Determine the (x, y) coordinate at the center of the cell enclosing the given text.  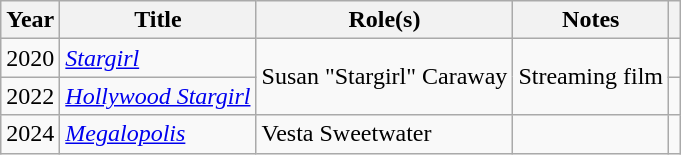
Title (158, 20)
Stargirl (158, 58)
Notes (591, 20)
Megalopolis (158, 134)
Streaming film (591, 77)
Year (30, 20)
Susan "Stargirl" Caraway (384, 77)
Hollywood Stargirl (158, 96)
2020 (30, 58)
Role(s) (384, 20)
2024 (30, 134)
2022 (30, 96)
Vesta Sweetwater (384, 134)
